Return (X, Y) of the center of cell containing provided text 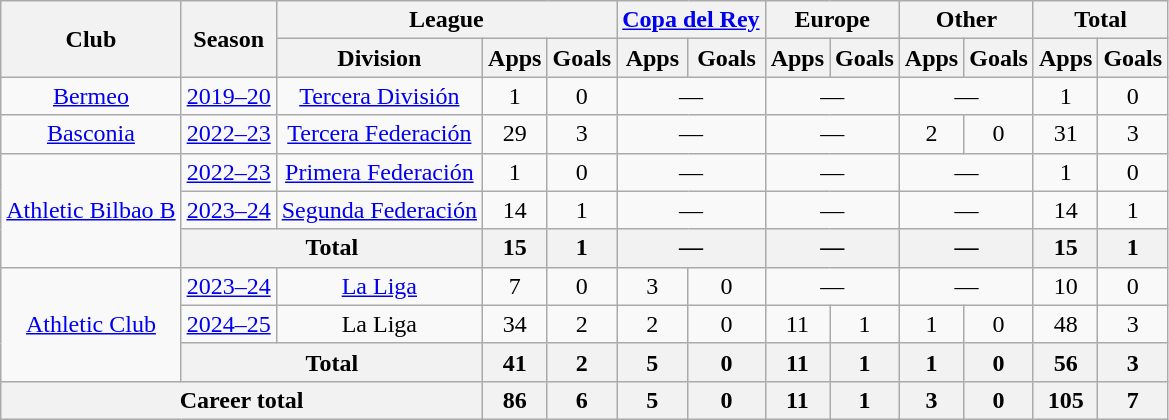
Athletic Bilbao B (91, 210)
48 (1065, 324)
2019–20 (228, 96)
105 (1065, 400)
Athletic Club (91, 324)
Bermeo (91, 96)
34 (515, 324)
Career total (242, 400)
41 (515, 362)
Basconia (91, 134)
Tercera Federación (379, 134)
Segunda Federación (379, 210)
10 (1065, 286)
2024–25 (228, 324)
Europe (832, 20)
56 (1065, 362)
League (446, 20)
6 (582, 400)
Division (379, 58)
86 (515, 400)
Primera Federación (379, 172)
Copa del Rey (691, 20)
29 (515, 134)
Tercera División (379, 96)
Club (91, 39)
Other (966, 20)
31 (1065, 134)
Season (228, 39)
